For the text-containing cell, return its midpoint in [x, y] coordinate format. 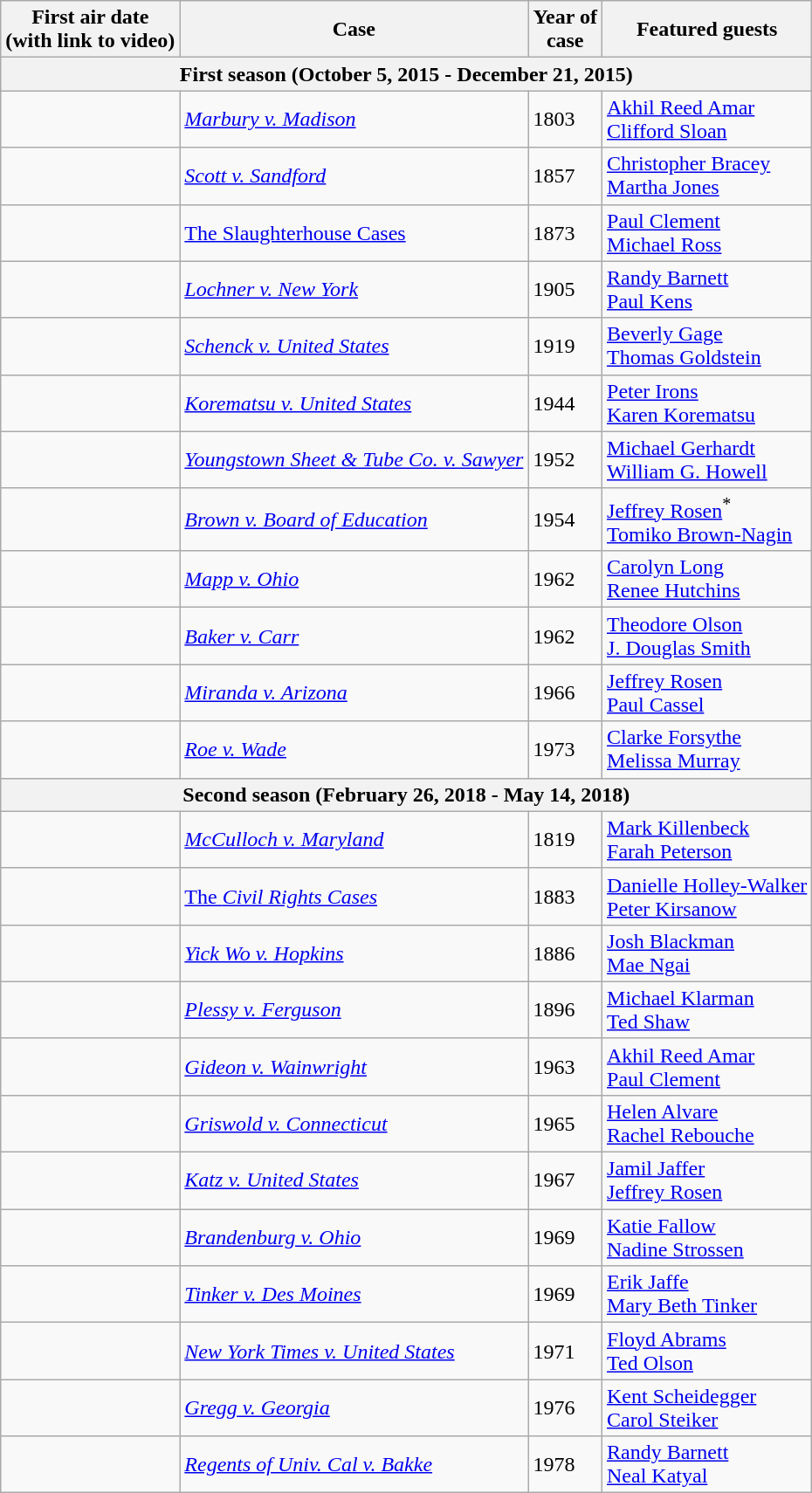
1966 [566, 693]
Erik JaffeMary Beth Tinker [707, 1294]
Jeffrey RosenPaul Cassel [707, 693]
Clarke ForsytheMelissa Murray [707, 749]
Beverly GageThomas Goldstein [707, 346]
Carolyn LongRenee Hutchins [707, 580]
1896 [566, 1009]
Youngstown Sheet & Tube Co. v. Sawyer [354, 459]
Christopher BraceyMartha Jones [707, 176]
Case [354, 30]
Griswold v. Connecticut [354, 1123]
Brown v. Board of Education [354, 519]
1973 [566, 749]
Gregg v. Georgia [354, 1407]
Danielle Holley-WalkerPeter Kirsanow [707, 896]
Plessy v. Ferguson [354, 1009]
Michael GerhardtWilliam G. Howell [707, 459]
Featured guests [707, 30]
First season (October 5, 2015 - December 21, 2015) [407, 74]
Peter IronsKaren Korematsu [707, 403]
Floyd AbramsTed Olson [707, 1352]
Miranda v. Arizona [354, 693]
Katz v. United States [354, 1180]
Brandenburg v. Ohio [354, 1238]
Akhil Reed AmarClifford Sloan [707, 119]
First air date(with link to video) [91, 30]
1965 [566, 1123]
1944 [566, 403]
Baker v. Carr [354, 636]
Year ofcase [566, 30]
Josh BlackmanMae Ngai [707, 953]
Michael KlarmanTed Shaw [707, 1009]
Tinker v. Des Moines [354, 1294]
Lochner v. New York [354, 290]
1976 [566, 1407]
Jeffrey Rosen*Tomiko Brown-Nagin [707, 519]
Mapp v. Ohio [354, 580]
Roe v. Wade [354, 749]
1952 [566, 459]
Randy BarnettPaul Kens [707, 290]
1954 [566, 519]
1919 [566, 346]
1873 [566, 232]
Yick Wo v. Hopkins [354, 953]
Mark KillenbeckFarah Peterson [707, 840]
The Slaughterhouse Cases [354, 232]
1819 [566, 840]
Scott v. Sandford [354, 176]
Paul ClementMichael Ross [707, 232]
1886 [566, 953]
McCulloch v. Maryland [354, 840]
The Civil Rights Cases [354, 896]
Theodore OlsonJ. Douglas Smith [707, 636]
New York Times v. United States [354, 1352]
Marbury v. Madison [354, 119]
1803 [566, 119]
1905 [566, 290]
1978 [566, 1465]
Gideon v. Wainwright [354, 1067]
Jamil JafferJeffrey Rosen [707, 1180]
1857 [566, 176]
Korematsu v. United States [354, 403]
Katie FallowNadine Strossen [707, 1238]
Second season (February 26, 2018 - May 14, 2018) [407, 795]
Regents of Univ. Cal v. Bakke [354, 1465]
Helen AlvareRachel Rebouche [707, 1123]
Schenck v. United States [354, 346]
1883 [566, 896]
1963 [566, 1067]
1967 [566, 1180]
Randy BarnettNeal Katyal [707, 1465]
1971 [566, 1352]
Kent ScheideggerCarol Steiker [707, 1407]
Akhil Reed AmarPaul Clement [707, 1067]
